Detect which cell encompasses the target text, then output its (X, Y) center coordinate. 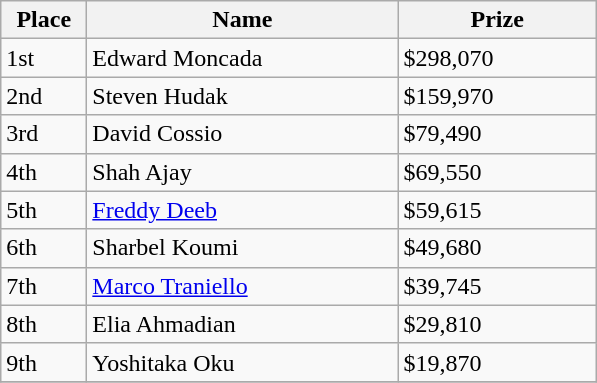
7th (44, 286)
$59,615 (498, 210)
Sharbel Koumi (242, 248)
Shah Ajay (242, 172)
Name (242, 20)
$39,745 (498, 286)
Edward Moncada (242, 58)
3rd (44, 134)
$79,490 (498, 134)
$69,550 (498, 172)
$159,970 (498, 96)
4th (44, 172)
Place (44, 20)
5th (44, 210)
$29,810 (498, 324)
8th (44, 324)
$49,680 (498, 248)
$19,870 (498, 362)
Elia Ahmadian (242, 324)
Marco Traniello (242, 286)
$298,070 (498, 58)
6th (44, 248)
Yoshitaka Oku (242, 362)
David Cossio (242, 134)
Prize (498, 20)
1st (44, 58)
Steven Hudak (242, 96)
Freddy Deeb (242, 210)
2nd (44, 96)
9th (44, 362)
